Provide the [X, Y] coordinate of the cell's center where the given text is located.  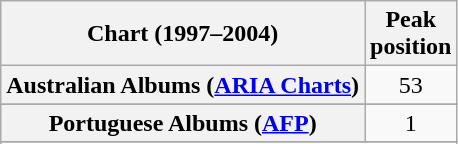
1 [411, 123]
Peakposition [411, 34]
Chart (1997–2004) [183, 34]
53 [411, 85]
Portuguese Albums (AFP) [183, 123]
Australian Albums (ARIA Charts) [183, 85]
